Identify which cell holds the provided text, then report its [X, Y] central coordinate. 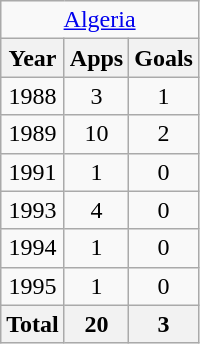
1995 [33, 286]
20 [96, 324]
Total [33, 324]
Algeria [100, 20]
Goals [164, 58]
4 [96, 210]
1993 [33, 210]
1989 [33, 134]
Year [33, 58]
1991 [33, 172]
10 [96, 134]
1988 [33, 96]
2 [164, 134]
Apps [96, 58]
1994 [33, 248]
